Identify which cell holds the provided text, then report its [X, Y] central coordinate. 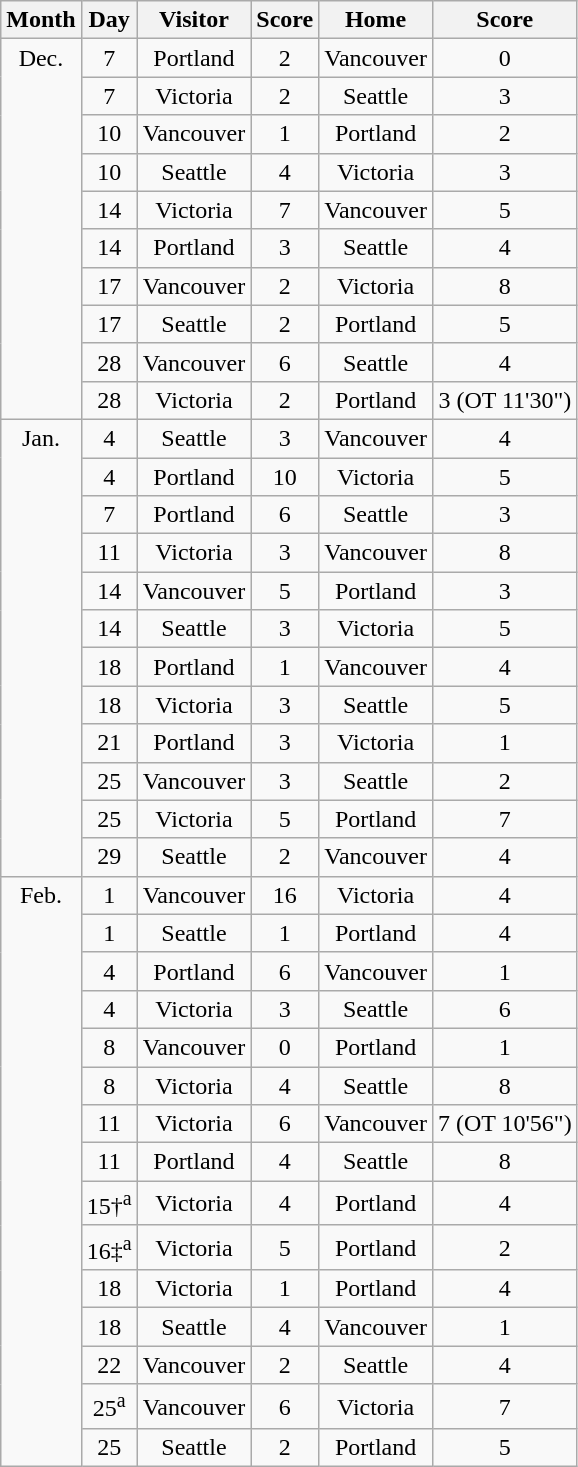
15†a [109, 1204]
Home [376, 20]
Month [41, 20]
Feb. [41, 1171]
29 [109, 857]
21 [109, 743]
16 [285, 895]
25a [109, 1406]
Visitor [194, 20]
Dec. [41, 230]
22 [109, 1365]
Jan. [41, 648]
Day [109, 20]
16‡a [109, 1248]
3 (OT 11'30") [504, 400]
7 (OT 10'56") [504, 1124]
